From the cell containing the given text, extract its center point as (x, y) coordinate. 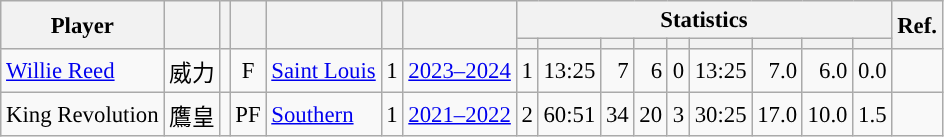
Saint Louis (324, 71)
60:51 (570, 115)
6.0 (827, 71)
威力 (192, 71)
1.5 (872, 115)
Southern (324, 115)
3 (678, 115)
20 (650, 115)
17.0 (777, 115)
Statistics (704, 20)
2023–2024 (460, 71)
10.0 (827, 115)
0.0 (872, 71)
6 (650, 71)
2021–2022 (460, 115)
Ref. (917, 25)
7.0 (777, 71)
7 (618, 71)
Player (82, 25)
30:25 (720, 115)
2 (527, 115)
Willie Reed (82, 71)
鷹皇 (192, 115)
0 (678, 71)
PF (248, 115)
34 (618, 115)
F (248, 71)
King Revolution (82, 115)
